Determine the (x, y) coordinate at the center of the cell enclosing the given text.  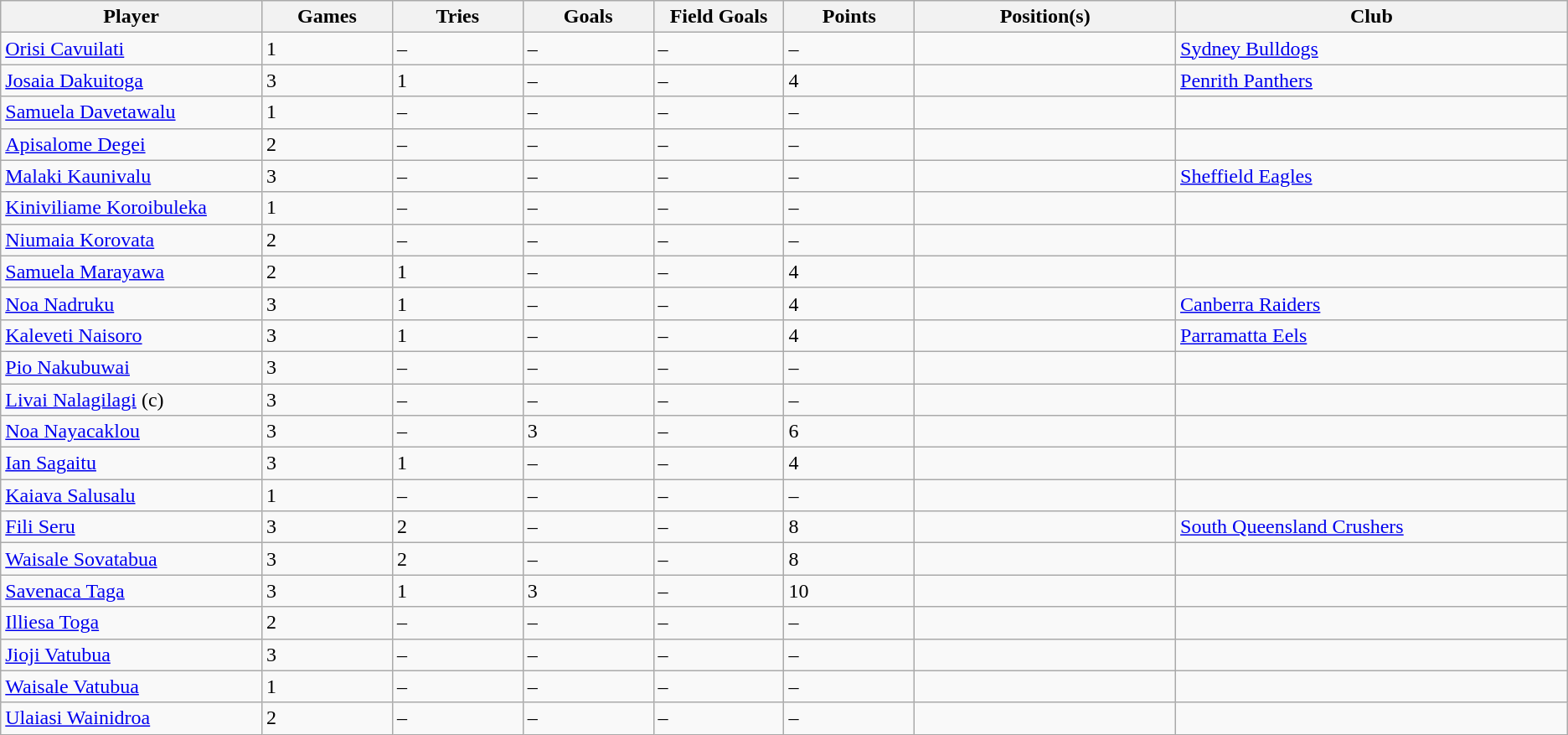
Points (849, 17)
Noa Nayacaklou (132, 432)
Orisi Cavuilati (132, 49)
Ian Sagaitu (132, 463)
Josaia Dakuitoga (132, 80)
Samuela Davetawalu (132, 112)
Parramatta Eels (1372, 335)
Noa Nadruku (132, 303)
Kaleveti Naisoro (132, 335)
Sheffield Eagles (1372, 176)
Fili Seru (132, 527)
Goals (588, 17)
Field Goals (719, 17)
Livai Nalagilagi (c) (132, 400)
10 (849, 591)
Games (327, 17)
Apisalome Degei (132, 144)
Waisale Sovatabua (132, 559)
Samuela Marayawa (132, 272)
Malaki Kaunivalu (132, 176)
Club (1372, 17)
Kaiava Salusalu (132, 495)
Sydney Bulldogs (1372, 49)
Penrith Panthers (1372, 80)
6 (849, 432)
Player (132, 17)
Ulaiasi Wainidroa (132, 718)
Jioji Vatubua (132, 655)
Niumaia Korovata (132, 240)
South Queensland Crushers (1372, 527)
Position(s) (1045, 17)
Savenaca Taga (132, 591)
Kiniviliame Koroibuleka (132, 208)
Waisale Vatubua (132, 686)
Canberra Raiders (1372, 303)
Pio Nakubuwai (132, 367)
Illiesa Toga (132, 623)
Tries (457, 17)
